Search for the cell housing the specified text and yield its (X, Y) center coordinate. 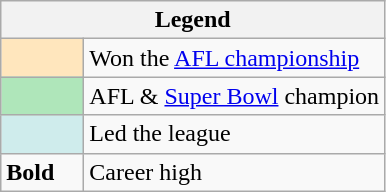
Bold (42, 172)
Legend (193, 20)
Led the league (234, 134)
Won the AFL championship (234, 58)
Career high (234, 172)
AFL & Super Bowl champion (234, 96)
